Determine the [x, y] coordinate at the center of the cell enclosing the given text.  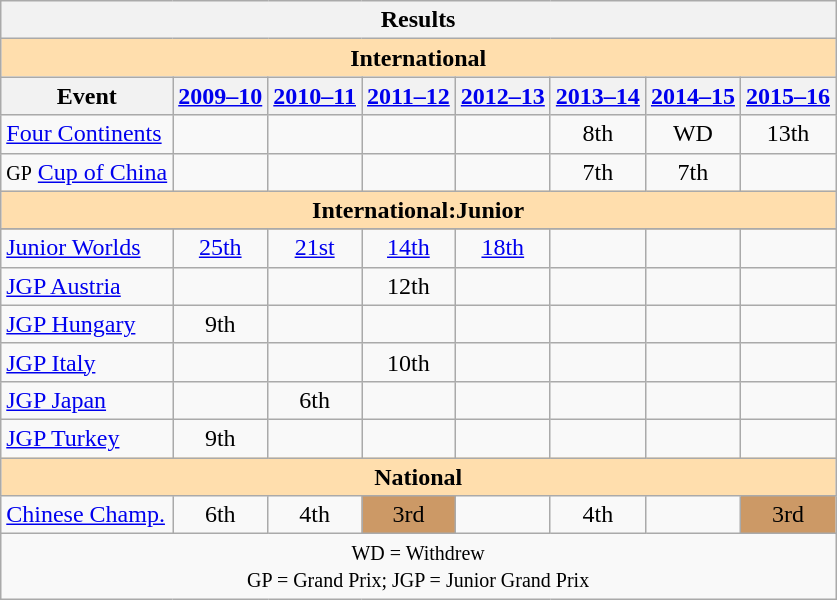
WD [692, 134]
International:Junior [418, 210]
25th [220, 248]
2014–15 [692, 96]
JGP Italy [87, 362]
10th [409, 362]
13th [788, 134]
International [418, 58]
Results [418, 20]
Chinese Champ. [87, 515]
Event [87, 96]
2010–11 [315, 96]
2013–14 [598, 96]
18th [502, 248]
2015–16 [788, 96]
Junior Worlds [87, 248]
JGP Hungary [87, 324]
National [418, 477]
JGP Japan [87, 400]
12th [409, 286]
21st [315, 248]
JGP Austria [87, 286]
2011–12 [409, 96]
WD = Withdrew GP = Grand Prix; JGP = Junior Grand Prix [418, 566]
2012–13 [502, 96]
2009–10 [220, 96]
Four Continents [87, 134]
GP Cup of China [87, 172]
JGP Turkey [87, 438]
8th [598, 134]
14th [409, 248]
